Return [x, y] of the center of cell containing provided text 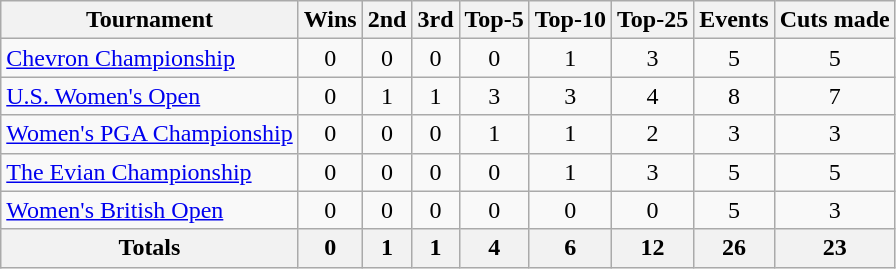
6 [570, 248]
Wins [330, 20]
23 [834, 248]
3rd [436, 20]
The Evian Championship [150, 172]
Top-5 [494, 20]
12 [652, 248]
Top-25 [652, 20]
Top-10 [570, 20]
Cuts made [834, 20]
U.S. Women's Open [150, 96]
2 [652, 134]
Events [734, 20]
8 [734, 96]
26 [734, 248]
Women's British Open [150, 210]
Totals [150, 248]
Women's PGA Championship [150, 134]
Chevron Championship [150, 58]
2nd [387, 20]
7 [834, 96]
Tournament [150, 20]
